Output the (X, Y) coordinate of the center of the cell containing the given text.  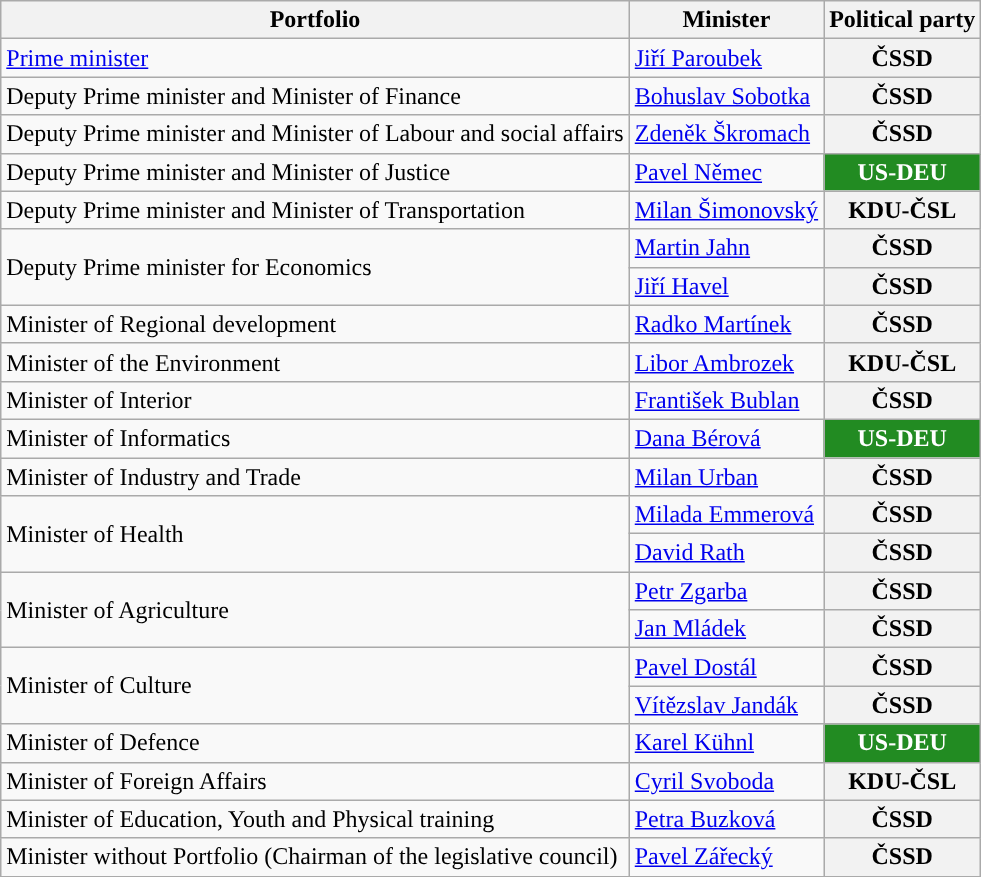
Minister of the Environment (315, 362)
Deputy Prime minister and Minister of Finance (315, 96)
Deputy Prime minister and Minister of Labour and social affairs (315, 134)
Karel Kühnl (726, 743)
Petra Buzková (726, 819)
David Rath (726, 553)
Milan Urban (726, 477)
Libor Ambrozek (726, 362)
Deputy Prime minister and Minister of Justice (315, 172)
Milada Emmerová (726, 515)
Cyril Svoboda (726, 781)
Minister of Foreign Affairs (315, 781)
Minister of Regional development (315, 324)
Vítězslav Jandák (726, 705)
Deputy Prime minister and Minister of Transportation (315, 210)
Petr Zgarba (726, 591)
Pavel Dostál (726, 667)
František Bublan (726, 400)
Jiří Havel (726, 286)
Pavel Zářecký (726, 857)
Minister of Health (315, 534)
Jan Mládek (726, 629)
Jiří Paroubek (726, 58)
Dana Bérová (726, 438)
Milan Šimonovský (726, 210)
Minister of Defence (315, 743)
Martin Jahn (726, 248)
Minister of Industry and Trade (315, 477)
Minister of Education, Youth and Physical training (315, 819)
Portfolio (315, 20)
Minister without Portfolio (Chairman of the legislative council) (315, 857)
Political party (902, 20)
Deputy Prime minister for Economics (315, 267)
Minister of Agriculture (315, 610)
Prime minister (315, 58)
Minister of Informatics (315, 438)
Minister (726, 20)
Minister of Culture (315, 686)
Zdeněk Škromach (726, 134)
Pavel Němec (726, 172)
Radko Martínek (726, 324)
Bohuslav Sobotka (726, 96)
Minister of Interior (315, 400)
